Scan for the cell matching the given text and deliver its [X, Y] coordinate at center. 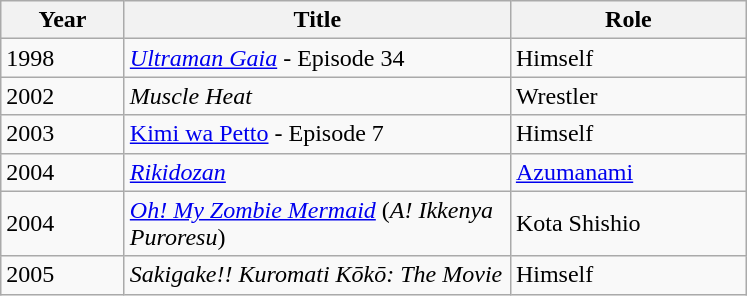
Oh! My Zombie Mermaid (A! Ikkenya Puroresu) [317, 224]
Rikidozan [317, 172]
Sakigake!! Kuromati Kōkō: The Movie [317, 275]
Kimi wa Petto - Episode 7 [317, 134]
Title [317, 20]
Ultraman Gaia - Episode 34 [317, 58]
Wrestler [628, 96]
Role [628, 20]
2003 [63, 134]
1998 [63, 58]
Muscle Heat [317, 96]
2002 [63, 96]
Year [63, 20]
Azumanami [628, 172]
2005 [63, 275]
Kota Shishio [628, 224]
